Scan for the cell matching the given text and deliver its (x, y) coordinate at center. 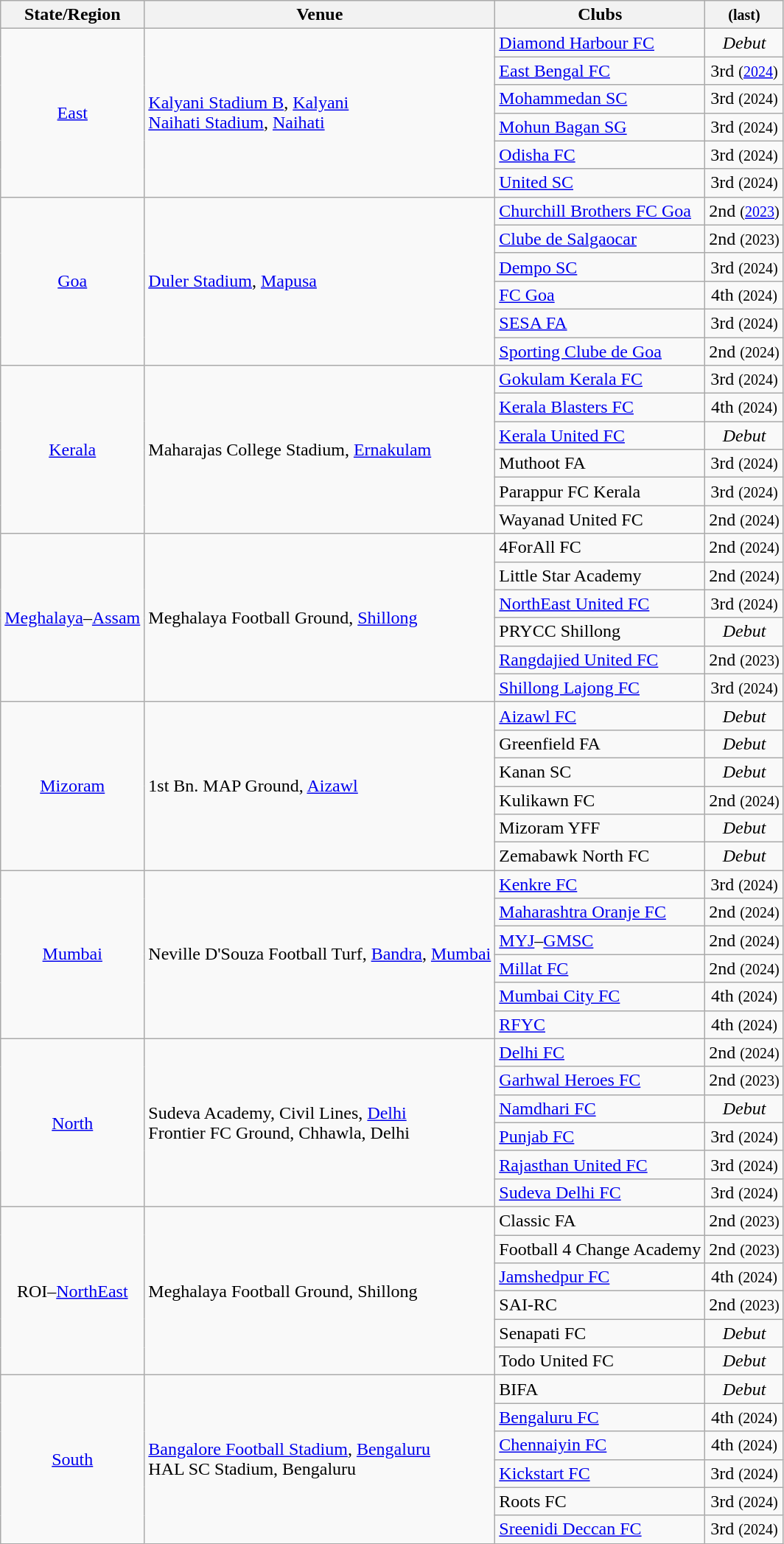
Duler Stadium, Mapusa (320, 281)
Kerala United FC (600, 436)
Meghalaya–Assam (72, 618)
Chennaiyin FC (600, 1445)
Maharashtra Oranje FC (600, 912)
Senapati FC (600, 1333)
Kerala Blasters FC (600, 408)
Millat FC (600, 968)
Neville D'Souza Football Turf, Bandra, Mumbai (320, 954)
SESA FA (600, 323)
Football 4 Change Academy (600, 1249)
Little Star Academy (600, 576)
North (72, 1122)
Todo United FC (600, 1361)
Odisha FC (600, 155)
PRYCC Shillong (600, 632)
Mohun Bagan SG (600, 127)
Garhwal Heroes FC (600, 1080)
Sudeva Academy, Civil Lines, Delhi Frontier FC Ground, Chhawla, Delhi (320, 1122)
BIFA (600, 1389)
Rajasthan United FC (600, 1164)
Sudeva Delhi FC (600, 1192)
State/Region (72, 15)
Kulikawn FC (600, 800)
Aizawl FC (600, 716)
Clubs (600, 15)
ROI–NorthEast (72, 1290)
SAI-RC (600, 1305)
Parappur FC Kerala (600, 492)
Kalyani Stadium B, Kalyani Naihati Stadium, Naihati (320, 113)
South (72, 1459)
Churchill Brothers FC Goa (600, 211)
Clube de Salgaocar (600, 239)
Sreenidi Deccan FC (600, 1529)
Maharajas College Stadium, Ernakulam (320, 450)
Diamond Harbour FC (600, 43)
Dempo SC (600, 267)
Shillong Lajong FC (600, 688)
Goa (72, 281)
NorthEast United FC (600, 604)
East Bengal FC (600, 71)
Jamshedpur FC (600, 1277)
Venue (320, 15)
Sporting Clube de Goa (600, 352)
Mizoram YFF (600, 828)
Kerala (72, 450)
Delhi FC (600, 1052)
Mumbai (72, 954)
Kickstart FC (600, 1473)
Namdhari FC (600, 1108)
Wayanad United FC (600, 520)
(last) (744, 15)
Bengaluru FC (600, 1417)
Kanan SC (600, 772)
East (72, 113)
Mizoram (72, 786)
FC Goa (600, 295)
United SC (600, 183)
Bangalore Football Stadium, Bengaluru HAL SC Stadium, Bengaluru (320, 1459)
4ForAll FC (600, 548)
Mohammedan SC (600, 99)
Classic FA (600, 1220)
1st Bn. MAP Ground, Aizawl (320, 786)
MYJ–GMSC (600, 940)
Roots FC (600, 1501)
Mumbai City FC (600, 996)
Kenkre FC (600, 884)
Muthoot FA (600, 464)
Zemabawk North FC (600, 856)
Gokulam Kerala FC (600, 380)
Rangdajied United FC (600, 660)
RFYC (600, 1024)
Punjab FC (600, 1136)
Greenfield FA (600, 744)
